Find where the given text appears and provide that cell's center as (x, y) coordinate. 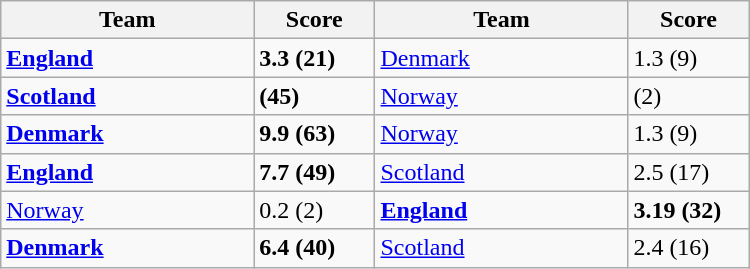
2.4 (16) (688, 248)
3.19 (32) (688, 210)
7.7 (49) (314, 172)
3.3 (21) (314, 58)
6.4 (40) (314, 248)
9.9 (63) (314, 134)
0.2 (2) (314, 210)
(2) (688, 96)
(45) (314, 96)
2.5 (17) (688, 172)
